Determine the [X, Y] coordinate at the center of the cell enclosing the given text.  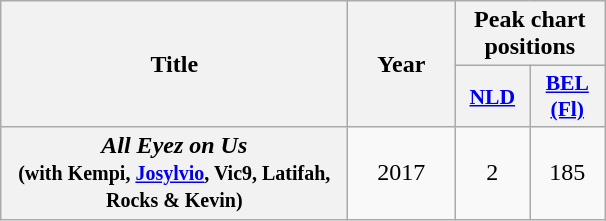
185 [568, 173]
2017 [402, 173]
All Eyez on Us(with Kempi, Josylvio, Vic9, Latifah, Rocks & Kevin) [174, 173]
BEL(Fl) [568, 96]
Title [174, 64]
Peak chart positions [530, 34]
2 [492, 173]
Year [402, 64]
NLD [492, 96]
